Detect which cell encompasses the target text, then output its (x, y) center coordinate. 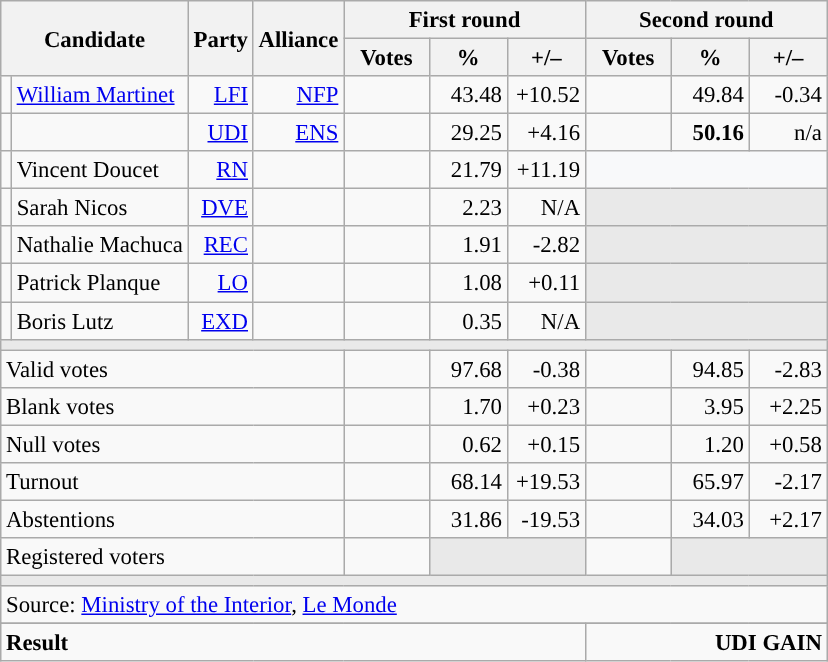
UDI GAIN (706, 643)
68.14 (468, 482)
-0.34 (788, 95)
-2.17 (788, 482)
34.03 (710, 519)
+0.58 (788, 444)
NFP (298, 95)
+10.52 (546, 95)
Sarah Nicos (100, 208)
1.20 (710, 444)
LO (220, 283)
Valid votes (172, 369)
EXD (220, 321)
0.35 (468, 321)
Vincent Doucet (100, 170)
+0.15 (546, 444)
Patrick Planque (100, 283)
49.84 (710, 95)
UDI (220, 133)
Party (220, 38)
ENS (298, 133)
RN (220, 170)
Alliance (298, 38)
1.08 (468, 283)
+2.25 (788, 406)
-2.83 (788, 369)
Null votes (172, 444)
29.25 (468, 133)
n/a (788, 133)
Source: Ministry of the Interior, Le Monde (414, 605)
Result (294, 643)
Blank votes (172, 406)
First round (465, 20)
50.16 (710, 133)
Registered voters (172, 557)
31.86 (468, 519)
Boris Lutz (100, 321)
+2.17 (788, 519)
1.70 (468, 406)
1.91 (468, 245)
3.95 (710, 406)
0.62 (468, 444)
94.85 (710, 369)
+0.11 (546, 283)
Nathalie Machuca (100, 245)
REC (220, 245)
-0.38 (546, 369)
+11.19 (546, 170)
97.68 (468, 369)
Abstentions (172, 519)
-2.82 (546, 245)
Candidate (95, 38)
Turnout (172, 482)
LFI (220, 95)
+4.16 (546, 133)
+0.23 (546, 406)
William Martinet (100, 95)
65.97 (710, 482)
+19.53 (546, 482)
-19.53 (546, 519)
43.48 (468, 95)
2.23 (468, 208)
DVE (220, 208)
21.79 (468, 170)
Second round (706, 20)
